Identify which cell holds the provided text, then report its [X, Y] central coordinate. 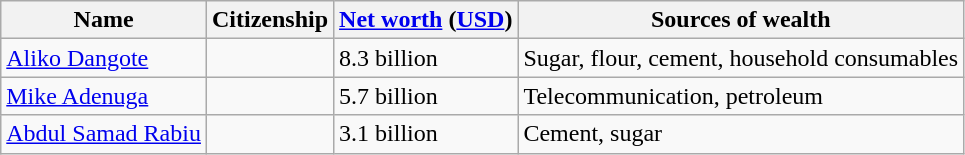
Citizenship [270, 20]
Mike Adenuga [104, 96]
3.1 billion [426, 134]
5.7 billion [426, 96]
Net worth (USD) [426, 20]
8.3 billion [426, 58]
Cement, sugar [741, 134]
Name [104, 20]
Telecommunication, petroleum [741, 96]
Abdul Samad Rabiu [104, 134]
Sources of wealth [741, 20]
Aliko Dangote [104, 58]
Sugar, flour, cement, household consumables [741, 58]
